Output the (X, Y) coordinate of the center of the cell containing the given text.  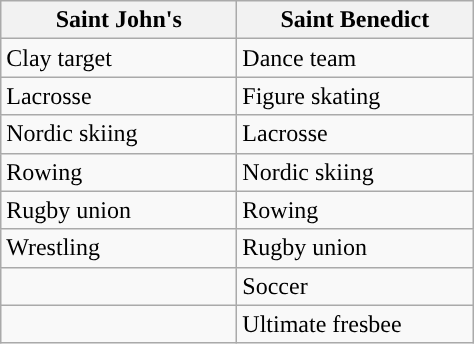
Saint Benedict (355, 20)
Ultimate fresbee (355, 324)
Soccer (355, 286)
Dance team (355, 58)
Clay target (119, 58)
Saint John's (119, 20)
Wrestling (119, 248)
Figure skating (355, 96)
